Extract the (X, Y) coordinate from the center of the cell holding the provided text.  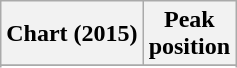
Chart (2015) (72, 34)
Peakposition (189, 34)
